Return [X, Y] of the center of cell containing provided text 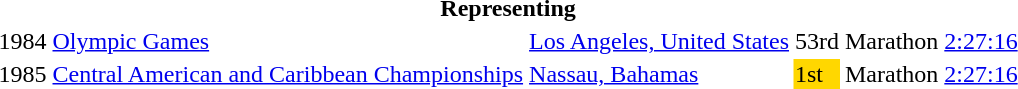
Central American and Caribbean Championships [288, 74]
Los Angeles, United States [660, 41]
Olympic Games [288, 41]
1st [818, 74]
Nassau, Bahamas [660, 74]
53rd [818, 41]
